Determine the [X, Y] coordinate at the center of the cell enclosing the given text.  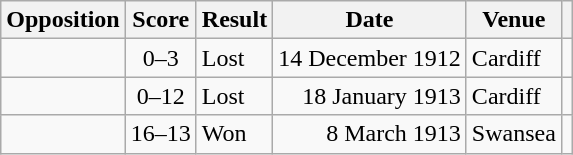
16–13 [160, 134]
14 December 1912 [370, 58]
Swansea [514, 134]
0–12 [160, 96]
8 March 1913 [370, 134]
Score [160, 20]
0–3 [160, 58]
Date [370, 20]
Result [234, 20]
Opposition [63, 20]
Won [234, 134]
Venue [514, 20]
18 January 1913 [370, 96]
